Detect which cell encompasses the target text, then output its (x, y) center coordinate. 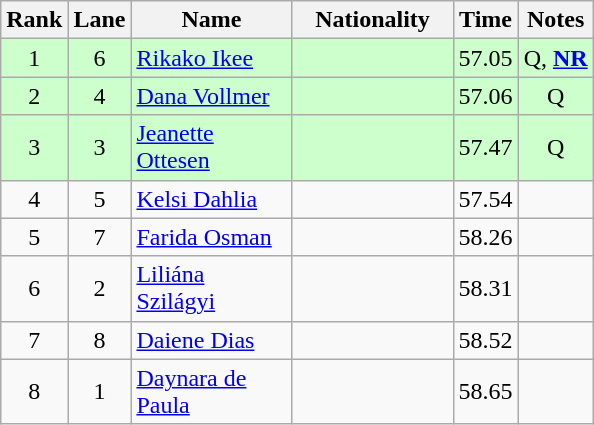
Name (212, 20)
Rikako Ikee (212, 58)
Time (486, 20)
Rank (34, 20)
57.06 (486, 96)
58.65 (486, 392)
57.47 (486, 148)
Farida Osman (212, 237)
58.26 (486, 237)
57.05 (486, 58)
Lane (100, 20)
Daynara de Paula (212, 392)
58.31 (486, 288)
Jeanette Ottesen (212, 148)
Liliána Szilágyi (212, 288)
Dana Vollmer (212, 96)
Notes (556, 20)
Q, NR (556, 58)
58.52 (486, 340)
Daiene Dias (212, 340)
Kelsi Dahlia (212, 199)
57.54 (486, 199)
Nationality (372, 20)
